Capture the cell that displays the provided text and extract its (X, Y) central coordinate. 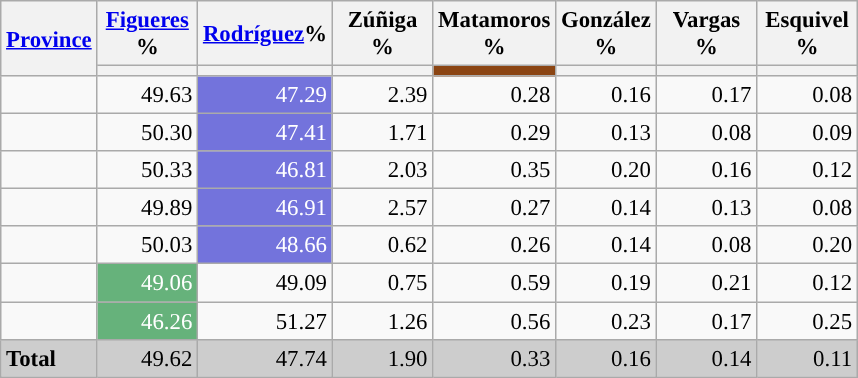
1.26 (382, 321)
0.62 (382, 245)
0.59 (494, 283)
50.30 (148, 133)
0.28 (494, 95)
49.06 (148, 283)
47.41 (266, 133)
2.03 (382, 170)
González % (606, 34)
49.63 (148, 95)
46.26 (148, 321)
49.62 (148, 358)
0.35 (494, 170)
46.81 (266, 170)
50.03 (148, 245)
49.89 (148, 208)
0.11 (808, 358)
Total (49, 358)
0.29 (494, 133)
47.29 (266, 95)
Figueres % (148, 34)
Vargas % (706, 34)
0.19 (606, 283)
0.26 (494, 245)
0.09 (808, 133)
1.71 (382, 133)
Zúñiga % (382, 34)
Rodríguez% (266, 34)
0.75 (382, 283)
0.25 (808, 321)
0.21 (706, 283)
0.23 (606, 321)
Esquivel % (808, 34)
50.33 (148, 170)
2.39 (382, 95)
46.91 (266, 208)
49.09 (266, 283)
2.57 (382, 208)
47.74 (266, 358)
0.27 (494, 208)
0.33 (494, 358)
1.90 (382, 358)
Province (49, 38)
51.27 (266, 321)
Matamoros % (494, 34)
48.66 (266, 245)
0.56 (494, 321)
